For the text-containing cell, return its midpoint in (X, Y) coordinate format. 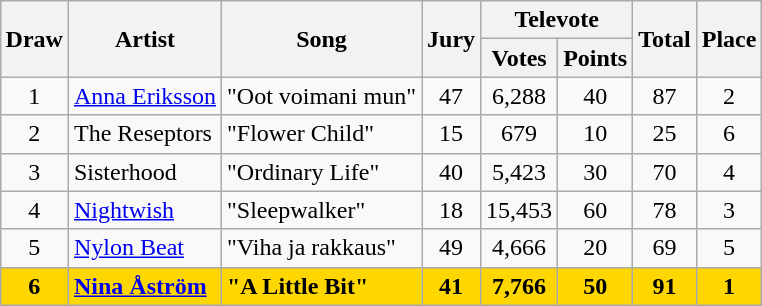
41 (452, 286)
47 (452, 96)
Total (665, 39)
"Oot voimani mun" (322, 96)
"Viha ja rakkaus" (322, 248)
91 (665, 286)
5,423 (520, 172)
Artist (144, 39)
Draw (34, 39)
18 (452, 210)
Song (322, 39)
"Sleepwalker" (322, 210)
20 (596, 248)
Points (596, 58)
6,288 (520, 96)
49 (452, 248)
"Flower Child" (322, 134)
Place (729, 39)
Votes (520, 58)
Jury (452, 39)
Televote (557, 20)
69 (665, 248)
Nina Åström (144, 286)
"A Little Bit" (322, 286)
60 (596, 210)
30 (596, 172)
Anna Eriksson (144, 96)
78 (665, 210)
4,666 (520, 248)
Nightwish (144, 210)
70 (665, 172)
679 (520, 134)
15 (452, 134)
87 (665, 96)
10 (596, 134)
15,453 (520, 210)
"Ordinary Life" (322, 172)
7,766 (520, 286)
Nylon Beat (144, 248)
25 (665, 134)
50 (596, 286)
Sisterhood (144, 172)
The Reseptors (144, 134)
